From the cell containing the given text, extract its center point as [x, y] coordinate. 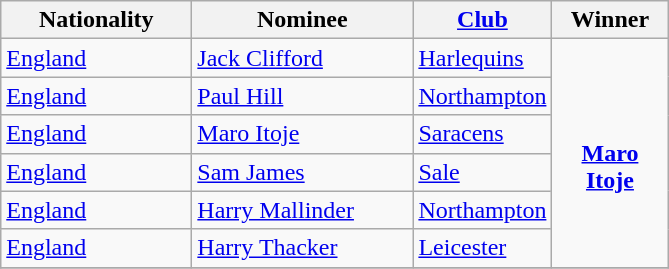
Harlequins [482, 58]
Sam James [302, 172]
Club [482, 20]
Nationality [96, 20]
Winner [610, 20]
Nominee [302, 20]
Saracens [482, 134]
Paul Hill [302, 96]
Harry Thacker [302, 248]
Leicester [482, 248]
Jack Clifford [302, 58]
Sale [482, 172]
Harry Mallinder [302, 210]
